Identify which cell holds the provided text, then report its (X, Y) central coordinate. 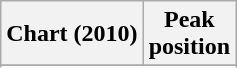
Chart (2010) (72, 34)
Peak position (189, 34)
